Provide the (x, y) coordinate of the cell's center where the given text is located.  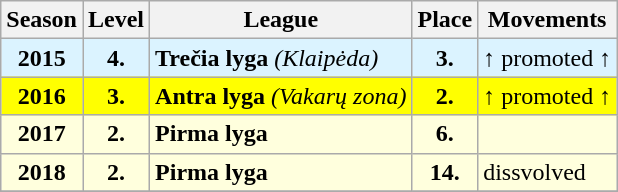
2015 (42, 58)
2017 (42, 134)
4. (116, 58)
Movements (548, 20)
14. (445, 172)
Level (116, 20)
2018 (42, 172)
Place (445, 20)
6. (445, 134)
Season (42, 20)
2016 (42, 96)
dissvolved (548, 172)
League (281, 20)
Antra lyga (Vakarų zona) (281, 96)
Trečia lyga (Klaipėda) (281, 58)
